Capture the cell that displays the provided text and extract its [X, Y] central coordinate. 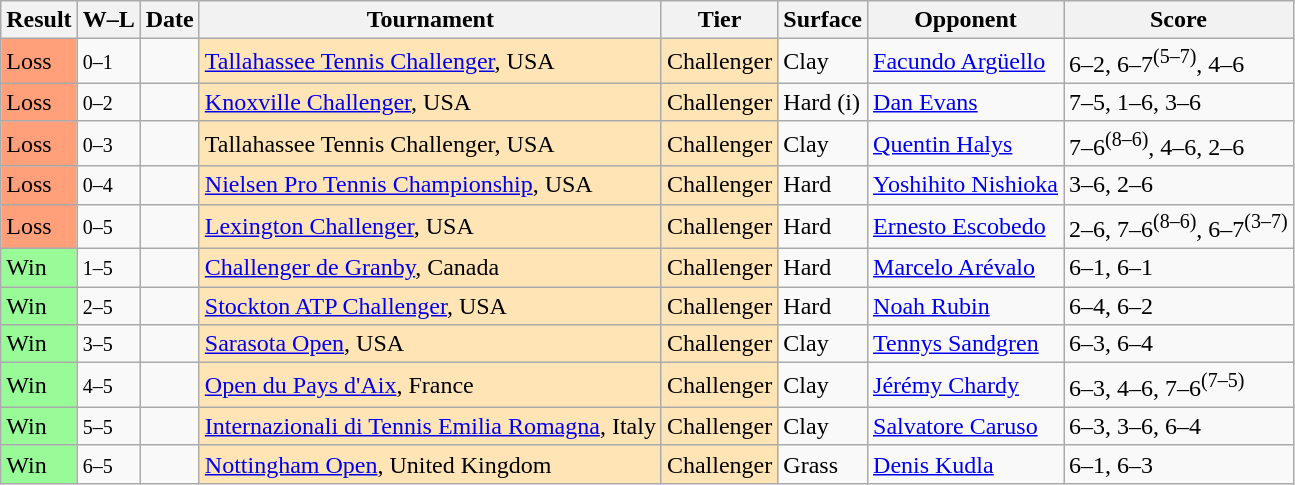
1–5 [108, 268]
Result [39, 20]
W–L [108, 20]
Facundo Argüello [966, 62]
Quentin Halys [966, 144]
Internazionali di Tennis Emilia Romagna, Italy [430, 426]
Marcelo Arévalo [966, 268]
6–3, 6–4 [1179, 344]
Date [170, 20]
6–1, 6–3 [1179, 464]
6–4, 6–2 [1179, 306]
Nielsen Pro Tennis Championship, USA [430, 185]
3–6, 2–6 [1179, 185]
Ernesto Escobedo [966, 226]
0–5 [108, 226]
Dan Evans [966, 102]
Jérémy Chardy [966, 386]
Nottingham Open, United Kingdom [430, 464]
Open du Pays d'Aix, France [430, 386]
6–2, 6–7(5–7), 4–6 [1179, 62]
0–2 [108, 102]
Challenger de Granby, Canada [430, 268]
Surface [823, 20]
Tournament [430, 20]
Hard (i) [823, 102]
Tennys Sandgren [966, 344]
Grass [823, 464]
Denis Kudla [966, 464]
6–1, 6–1 [1179, 268]
Stockton ATP Challenger, USA [430, 306]
0–3 [108, 144]
6–3, 4–6, 7–6(7–5) [1179, 386]
Lexington Challenger, USA [430, 226]
Score [1179, 20]
Salvatore Caruso [966, 426]
0–1 [108, 62]
7–5, 1–6, 3–6 [1179, 102]
Tier [719, 20]
4–5 [108, 386]
0–4 [108, 185]
5–5 [108, 426]
3–5 [108, 344]
Sarasota Open, USA [430, 344]
2–6, 7–6(8–6), 6–7(3–7) [1179, 226]
Yoshihito Nishioka [966, 185]
7–6(8–6), 4–6, 2–6 [1179, 144]
Noah Rubin [966, 306]
2–5 [108, 306]
6–3, 3–6, 6–4 [1179, 426]
Knoxville Challenger, USA [430, 102]
Opponent [966, 20]
6–5 [108, 464]
